Return [X, Y] of the center of cell containing provided text 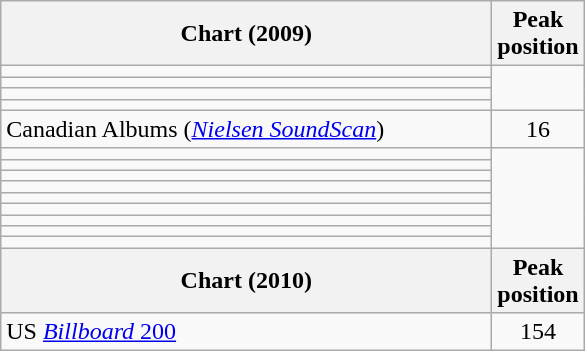
154 [538, 332]
16 [538, 129]
US Billboard 200 [246, 332]
Chart (2010) [246, 280]
Chart (2009) [246, 34]
Canadian Albums (Nielsen SoundScan) [246, 129]
